Detect which cell encompasses the target text, then output its (x, y) center coordinate. 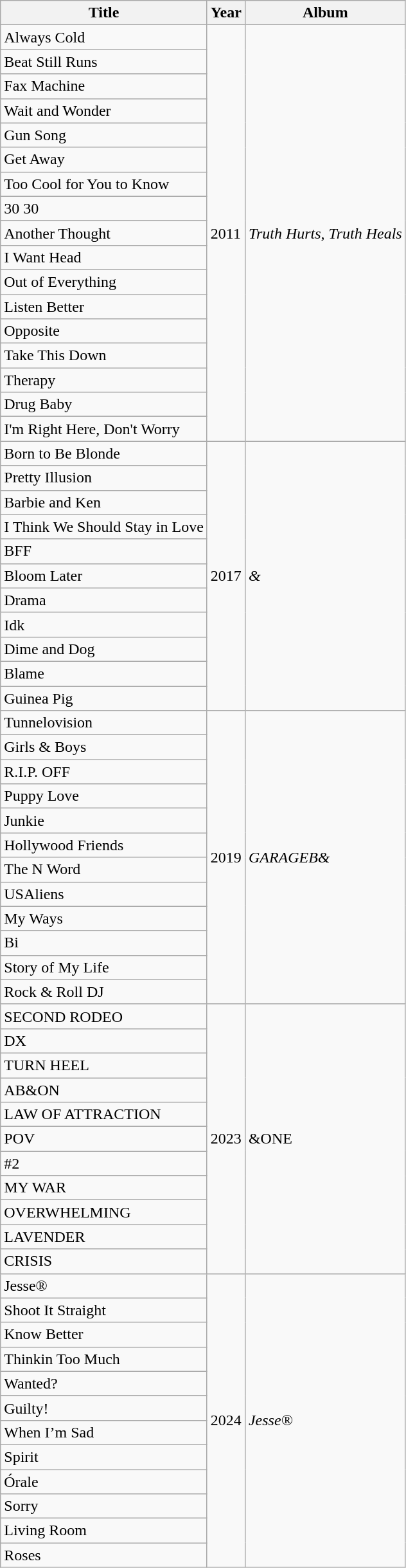
Guilty! (104, 1408)
Barbie and Ken (104, 502)
Therapy (104, 380)
Bloom Later (104, 576)
I'm Right Here, Don't Worry (104, 429)
Truth Hurts, Truth Heals (325, 233)
Listen Better (104, 307)
Roses (104, 1555)
Know Better (104, 1335)
USAliens (104, 894)
Pretty Illusion (104, 478)
2017 (226, 576)
Spirit (104, 1457)
Gun Song (104, 135)
LAVENDER (104, 1237)
GARAGEB& (325, 858)
Living Room (104, 1531)
Beat Still Runs (104, 62)
Girls & Boys (104, 747)
Idk (104, 624)
TURN HEEL (104, 1065)
Opposite (104, 331)
Sorry (104, 1506)
Fax Machine (104, 86)
2019 (226, 858)
Dime and Dog (104, 649)
CRISIS (104, 1261)
Story of My Life (104, 967)
&ONE (325, 1138)
Born to Be Blonde (104, 453)
#2 (104, 1163)
2023 (226, 1138)
Always Cold (104, 37)
LAW OF ATTRACTION (104, 1115)
BFF (104, 551)
2024 (226, 1420)
My Ways (104, 918)
Year (226, 13)
SECOND RODEO (104, 1016)
& (325, 576)
Out of Everything (104, 282)
Get Away (104, 160)
Thinkin Too Much (104, 1359)
When I’m Sad (104, 1432)
Rock & Roll DJ (104, 992)
2011 (226, 233)
Too Cool for You to Know (104, 184)
Shoot It Straight (104, 1310)
I Think We Should Stay in Love (104, 527)
Take This Down (104, 356)
I Want Head (104, 257)
Hollywood Friends (104, 845)
Blame (104, 673)
MY WAR (104, 1188)
Bi (104, 943)
Wait and Wonder (104, 111)
Another Thought (104, 233)
Wanted? (104, 1383)
Órale (104, 1481)
POV (104, 1139)
OVERWHELMING (104, 1212)
Junkie (104, 821)
30 30 (104, 208)
AB&ON (104, 1090)
Drug Baby (104, 405)
Album (325, 13)
DX (104, 1041)
The N Word (104, 870)
Guinea Pig (104, 698)
R.I.P. OFF (104, 772)
Puppy Love (104, 796)
Title (104, 13)
Drama (104, 600)
Tunnelovision (104, 723)
